Identify which cell holds the provided text, then report its [X, Y] central coordinate. 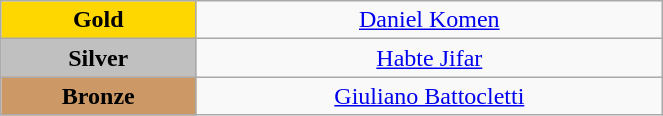
Giuliano Battocletti [430, 96]
Bronze [98, 96]
Habte Jifar [430, 58]
Daniel Komen [430, 20]
Silver [98, 58]
Gold [98, 20]
